Return the [X, Y] coordinate for the center point of the cell that contains the specified text.  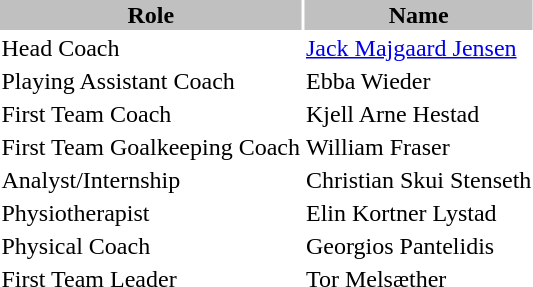
First Team Coach [150, 114]
Head Coach [150, 48]
Physiotherapist [150, 213]
Kjell Arne Hestad [418, 114]
William Fraser [418, 147]
Playing Assistant Coach [150, 81]
Ebba Wieder [418, 81]
Name [418, 15]
Jack Majgaard Jensen [418, 48]
Analyst/Internship [150, 180]
Christian Skui Stenseth [418, 180]
Elin Kortner Lystad [418, 213]
First Team Goalkeeping Coach [150, 147]
Role [150, 15]
Georgios Pantelidis [418, 246]
Physical Coach [150, 246]
